Extract the (x, y) coordinate from the center of the cell holding the provided text.  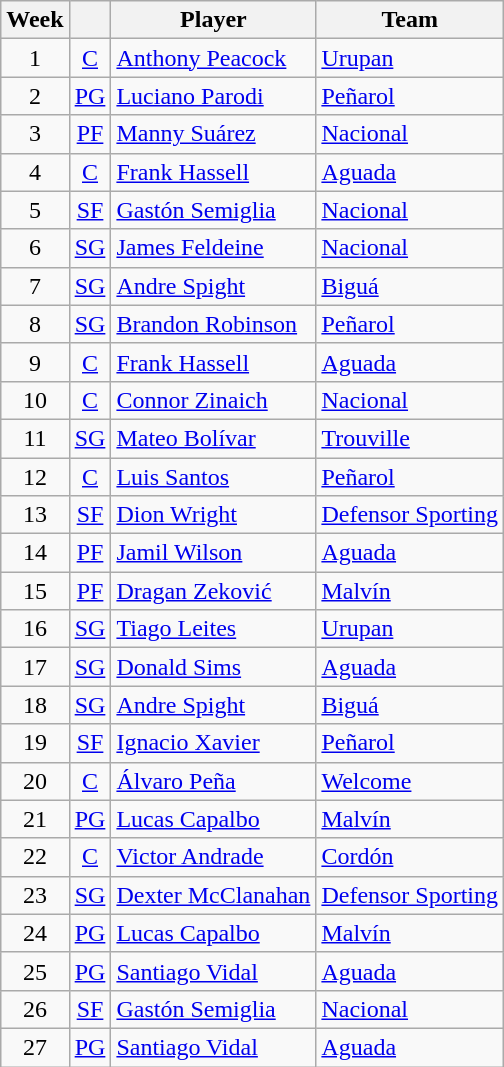
Cordón (410, 857)
9 (35, 362)
13 (35, 515)
Luis Santos (214, 477)
11 (35, 438)
15 (35, 591)
Dion Wright (214, 515)
James Feldeine (214, 248)
20 (35, 781)
Donald Sims (214, 667)
2 (35, 96)
Brandon Robinson (214, 324)
21 (35, 819)
4 (35, 172)
Álvaro Peña (214, 781)
Mateo Bolívar (214, 438)
16 (35, 629)
Luciano Parodi (214, 96)
22 (35, 857)
Jamil Wilson (214, 553)
25 (35, 971)
24 (35, 933)
8 (35, 324)
Dexter McClanahan (214, 895)
Player (214, 20)
7 (35, 286)
Welcome (410, 781)
12 (35, 477)
Connor Zinaich (214, 400)
5 (35, 210)
10 (35, 400)
3 (35, 134)
Victor Andrade (214, 857)
18 (35, 705)
14 (35, 553)
17 (35, 667)
19 (35, 743)
Dragan Zeković (214, 591)
23 (35, 895)
6 (35, 248)
Anthony Peacock (214, 58)
Manny Suárez (214, 134)
Week (35, 20)
26 (35, 1009)
27 (35, 1047)
Trouville (410, 438)
1 (35, 58)
Tiago Leites (214, 629)
Ignacio Xavier (214, 743)
Team (410, 20)
